Find where the given text appears and provide that cell's center as (x, y) coordinate. 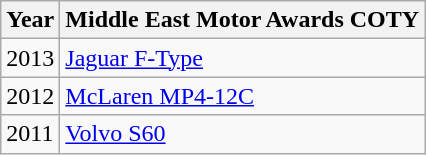
Middle East Motor Awards COTY (242, 20)
2011 (30, 134)
McLaren MP4-12C (242, 96)
2013 (30, 58)
Year (30, 20)
2012 (30, 96)
Volvo S60 (242, 134)
Jaguar F-Type (242, 58)
